Return [x, y] of the center of cell containing provided text 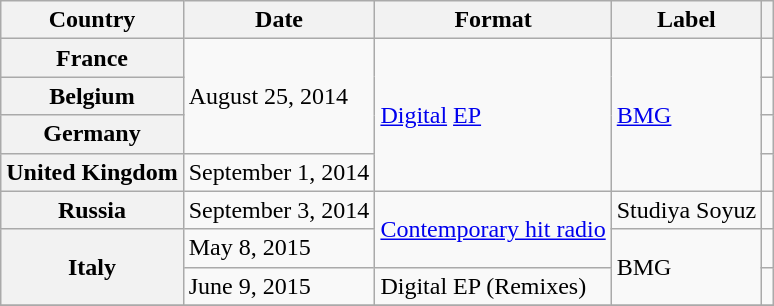
Germany [92, 134]
Russia [92, 210]
Digital EP (Remixes) [493, 286]
Contemporary hit radio [493, 229]
Date [279, 20]
United Kingdom [92, 172]
Label [686, 20]
Italy [92, 267]
September 1, 2014 [279, 172]
Format [493, 20]
June 9, 2015 [279, 286]
May 8, 2015 [279, 248]
Belgium [92, 96]
France [92, 58]
September 3, 2014 [279, 210]
Digital EP [493, 115]
August 25, 2014 [279, 96]
Studiya Soyuz [686, 210]
Country [92, 20]
